Output the (X, Y) coordinate of the center of the cell containing the given text.  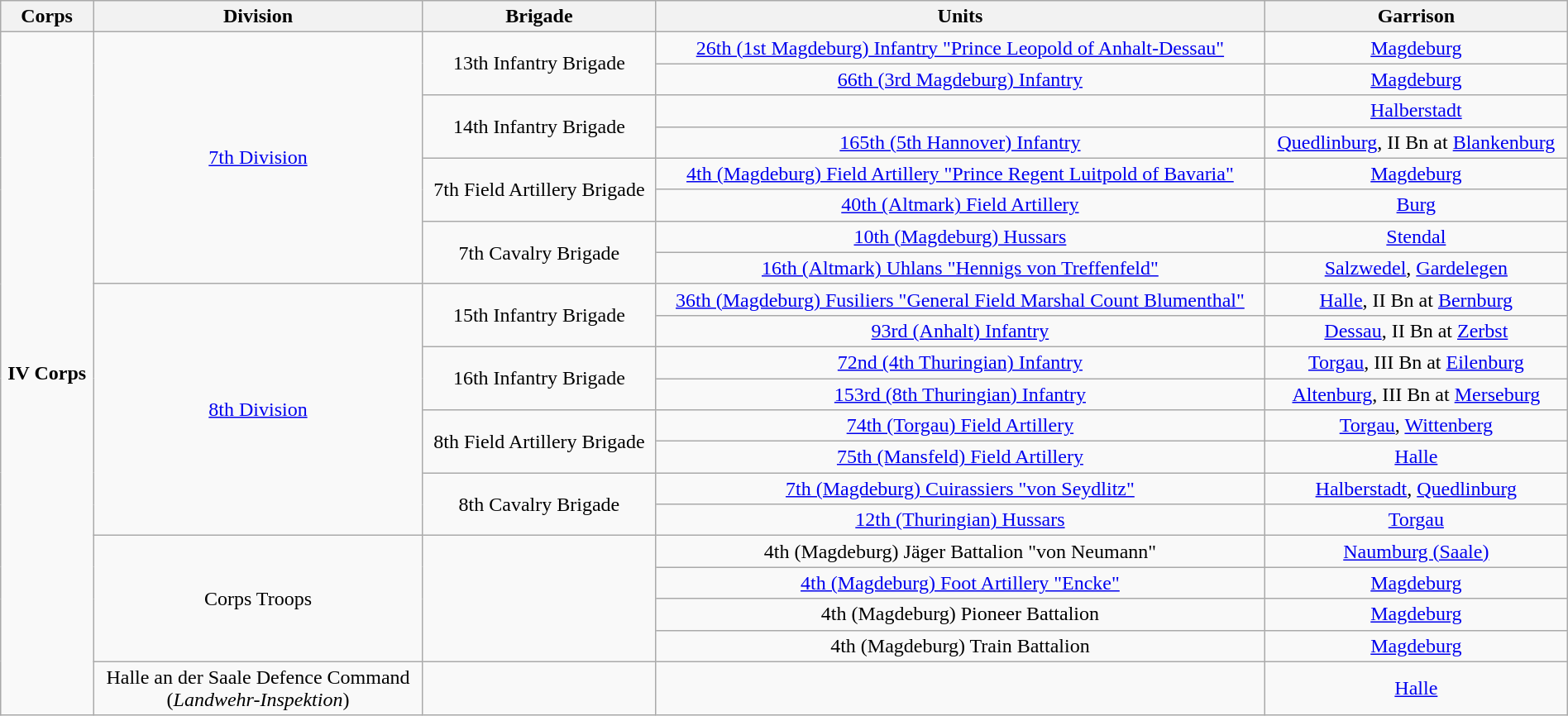
Division (258, 17)
Brigade (539, 17)
Torgau, III Bn at Eilenburg (1416, 362)
16th (Altmark) Uhlans "Hennigs von Treffenfeld" (959, 268)
Burg (1416, 205)
10th (Magdeburg) Hussars (959, 236)
Corps Troops (258, 599)
26th (1st Magdeburg) Infantry "Prince Leopold of Anhalt-Dessau" (959, 48)
Dessau, II Bn at Zerbst (1416, 331)
Torgau (1416, 520)
75th (Mansfeld) Field Artillery (959, 457)
Halberstadt, Quedlinburg (1416, 489)
7th Cavalry Brigade (539, 252)
8th Cavalry Brigade (539, 504)
Halle an der Saale Defence Command(Landwehr-Inspektion) (258, 688)
Stendal (1416, 236)
7th Division (258, 158)
8th Division (258, 409)
8th Field Artillery Brigade (539, 442)
IV Corps (47, 374)
14th Infantry Brigade (539, 126)
4th (Magdeburg) Train Battalion (959, 646)
Halle, II Bn at Bernburg (1416, 299)
93rd (Anhalt) Infantry (959, 331)
Halberstadt (1416, 111)
13th Infantry Brigade (539, 64)
40th (Altmark) Field Artillery (959, 205)
7th (Magdeburg) Cuirassiers "von Seydlitz" (959, 489)
12th (Thuringian) Hussars (959, 520)
165th (5th Hannover) Infantry (959, 142)
74th (Torgau) Field Artillery (959, 426)
66th (3rd Magdeburg) Infantry (959, 79)
7th Field Artillery Brigade (539, 189)
36th (Magdeburg) Fusiliers "General Field Marshal Count Blumenthal" (959, 299)
153rd (8th Thuringian) Infantry (959, 394)
Corps (47, 17)
4th (Magdeburg) Jäger Battalion "von Neumann" (959, 551)
4th (Magdeburg) Field Artillery "Prince Regent Luitpold of Bavaria" (959, 174)
72nd (4th Thuringian) Infantry (959, 362)
16th Infantry Brigade (539, 378)
Quedlinburg, II Bn at Blankenburg (1416, 142)
Naumburg (Saale) (1416, 551)
Torgau, Wittenberg (1416, 426)
4th (Magdeburg) Pioneer Battalion (959, 614)
Units (959, 17)
Altenburg, III Bn at Merseburg (1416, 394)
Salzwedel, Gardelegen (1416, 268)
4th (Magdeburg) Foot Artillery "Encke" (959, 583)
Garrison (1416, 17)
15th Infantry Brigade (539, 315)
